Find where the given text appears and provide that cell's center as (X, Y) coordinate. 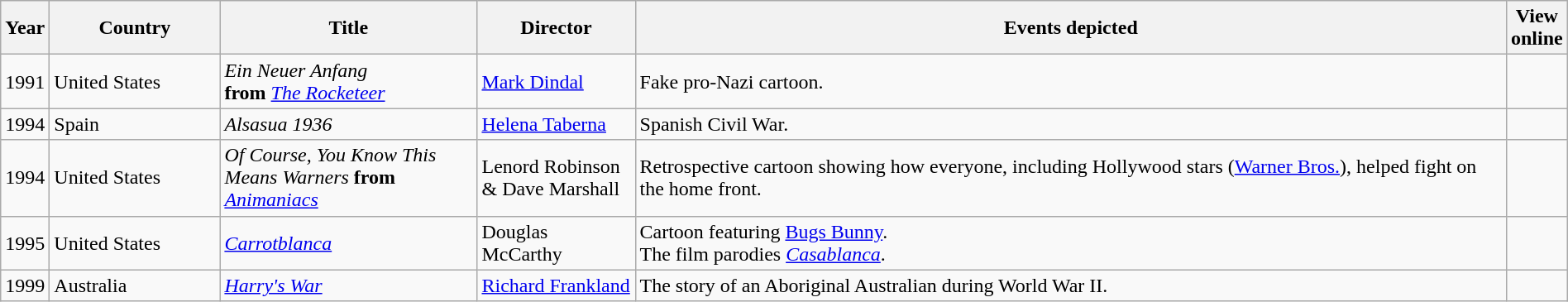
1995 (25, 243)
Richard Frankland (556, 285)
Cartoon featuring Bugs Bunny.The film parodies Casablanca. (1070, 243)
Australia (135, 285)
The story of an Aboriginal Australian during World War II. (1070, 285)
1999 (25, 285)
Viewonline (1537, 28)
Helena Taberna (556, 124)
Director (556, 28)
Title (349, 28)
1991 (25, 81)
Mark Dindal (556, 81)
Country (135, 28)
Year (25, 28)
Carrotblanca (349, 243)
Spanish Civil War. (1070, 124)
Retrospective cartoon showing how everyone, including Hollywood stars (Warner Bros.), helped fight on the home front. (1070, 178)
Ein Neuer Anfangfrom The Rocketeer (349, 81)
Events depicted (1070, 28)
Douglas McCarthy (556, 243)
Alsasua 1936 (349, 124)
Harry's War (349, 285)
Spain (135, 124)
Fake pro-Nazi cartoon. (1070, 81)
Of Course, You Know This Means Warners from Animaniacs (349, 178)
Lenord Robinson & Dave Marshall (556, 178)
